For the text-containing cell, return its midpoint in (X, Y) coordinate format. 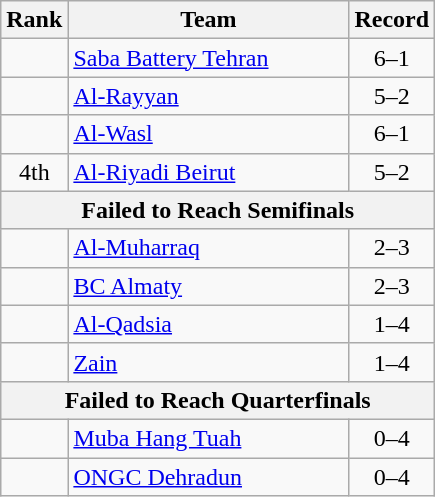
Al-Rayyan (208, 96)
Team (208, 20)
Al-Riyadi Beirut (208, 172)
Failed to Reach Semifinals (218, 210)
Rank (34, 20)
Zain (208, 362)
Al-Wasl (208, 134)
4th (34, 172)
Failed to Reach Quarterfinals (218, 400)
Muba Hang Tuah (208, 438)
Record (392, 20)
Al-Qadsia (208, 324)
Al-Muharraq (208, 248)
BC Almaty (208, 286)
Saba Battery Tehran (208, 58)
ONGC Dehradun (208, 477)
